Scan for the cell matching the given text and deliver its (x, y) coordinate at center. 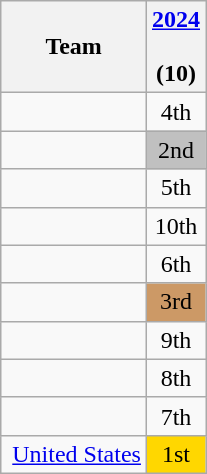
1st (176, 454)
2nd (176, 150)
2024(10) (176, 47)
Team (74, 47)
7th (176, 416)
3rd (176, 302)
United States (74, 454)
4th (176, 112)
10th (176, 226)
5th (176, 188)
6th (176, 264)
8th (176, 378)
9th (176, 340)
